Find where the given text appears and provide that cell's center as (X, Y) coordinate. 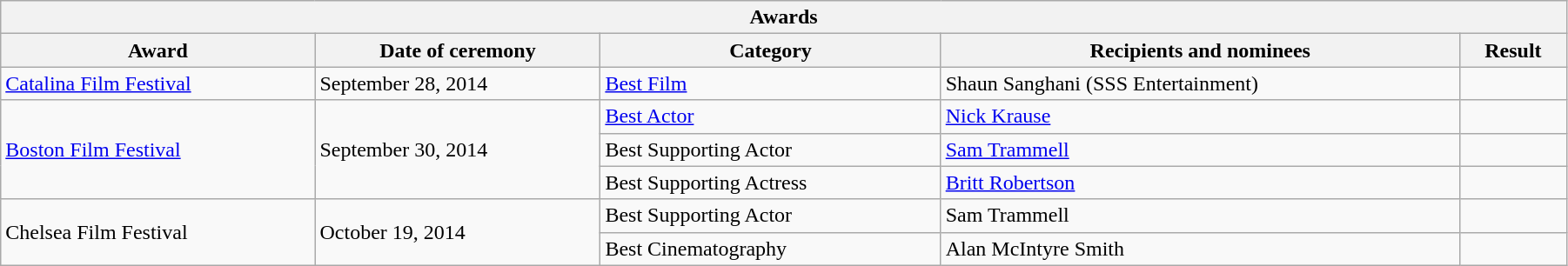
Best Actor (771, 116)
Shaun Sanghani (SSS Entertainment) (1200, 83)
Chelsea Film Festival (158, 232)
Best Supporting Actress (771, 183)
Nick Krause (1200, 116)
Awards (784, 17)
Result (1512, 50)
Boston Film Festival (158, 150)
September 28, 2014 (458, 83)
Britt Robertson (1200, 183)
Alan McIntyre Smith (1200, 249)
Award (158, 50)
September 30, 2014 (458, 150)
Best Film (771, 83)
Best Cinematography (771, 249)
October 19, 2014 (458, 232)
Category (771, 50)
Recipients and nominees (1200, 50)
Date of ceremony (458, 50)
Catalina Film Festival (158, 83)
